Pinpoint the cell where the given text exists, returning its (X, Y) midpoint coordinate. 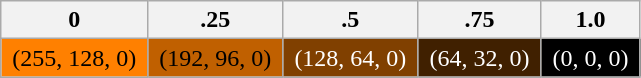
1.0 (590, 20)
.25 (216, 20)
(0, 0, 0) (590, 58)
(255, 128, 0) (74, 58)
.75 (480, 20)
(64, 32, 0) (480, 58)
(192, 96, 0) (216, 58)
.5 (350, 20)
0 (74, 20)
(128, 64, 0) (350, 58)
